Provide the [x, y] coordinate of the cell's center where the given text is located.  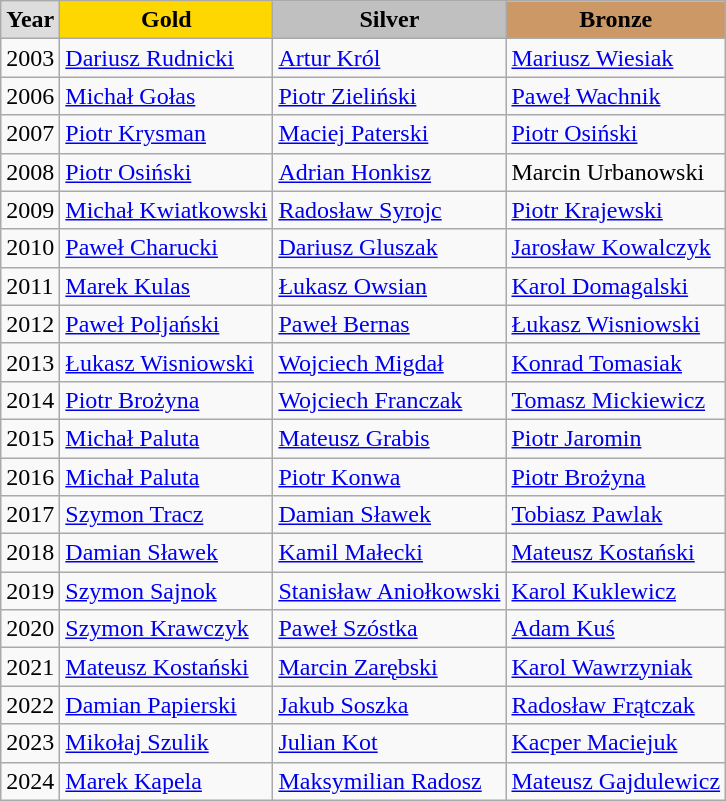
2018 [30, 553]
Julian Kot [390, 743]
Konrad Tomasiak [616, 362]
Karol Kuklewicz [616, 591]
Damian Papierski [166, 705]
Szymon Tracz [166, 515]
Stanisław Aniołkowski [390, 591]
2022 [30, 705]
Kamil Małecki [390, 553]
Piotr Krajewski [616, 210]
Paweł Bernas [390, 324]
Maksymilian Radosz [390, 781]
2024 [30, 781]
Kacper Maciejuk [616, 743]
Mariusz Wiesiak [616, 58]
2016 [30, 477]
2012 [30, 324]
Marek Kulas [166, 286]
Karol Wawrzyniak [616, 667]
Tobiasz Pawlak [616, 515]
2010 [30, 248]
Michał Gołas [166, 96]
Michał Kwiatkowski [166, 210]
Mateusz Grabis [390, 438]
Bronze [616, 20]
Silver [390, 20]
2013 [30, 362]
2003 [30, 58]
2015 [30, 438]
Radosław Syrojc [390, 210]
2020 [30, 629]
Szymon Sajnok [166, 591]
Artur Król [390, 58]
Mikołaj Szulik [166, 743]
2019 [30, 591]
Dariusz Gluszak [390, 248]
2014 [30, 400]
Piotr Zieliński [390, 96]
Wojciech Migdał [390, 362]
Karol Domagalski [616, 286]
Marek Kapela [166, 781]
2007 [30, 134]
Mateusz Gajdulewicz [616, 781]
Paweł Szóstka [390, 629]
Year [30, 20]
Marcin Urbanowski [616, 172]
Jakub Soszka [390, 705]
Paweł Wachnik [616, 96]
Wojciech Franczak [390, 400]
Piotr Krysman [166, 134]
Piotr Konwa [390, 477]
Dariusz Rudnicki [166, 58]
2009 [30, 210]
Paweł Charucki [166, 248]
2008 [30, 172]
2006 [30, 96]
Adrian Honkisz [390, 172]
Marcin Zarębski [390, 667]
Adam Kuś [616, 629]
Maciej Paterski [390, 134]
Łukasz Owsian [390, 286]
2011 [30, 286]
Tomasz Mickiewicz [616, 400]
2023 [30, 743]
Piotr Jaromin [616, 438]
2017 [30, 515]
2021 [30, 667]
Szymon Krawczyk [166, 629]
Paweł Poljański [166, 324]
Radosław Frątczak [616, 705]
Jarosław Kowalczyk [616, 248]
Gold [166, 20]
